Detect which cell encompasses the target text, then output its (X, Y) center coordinate. 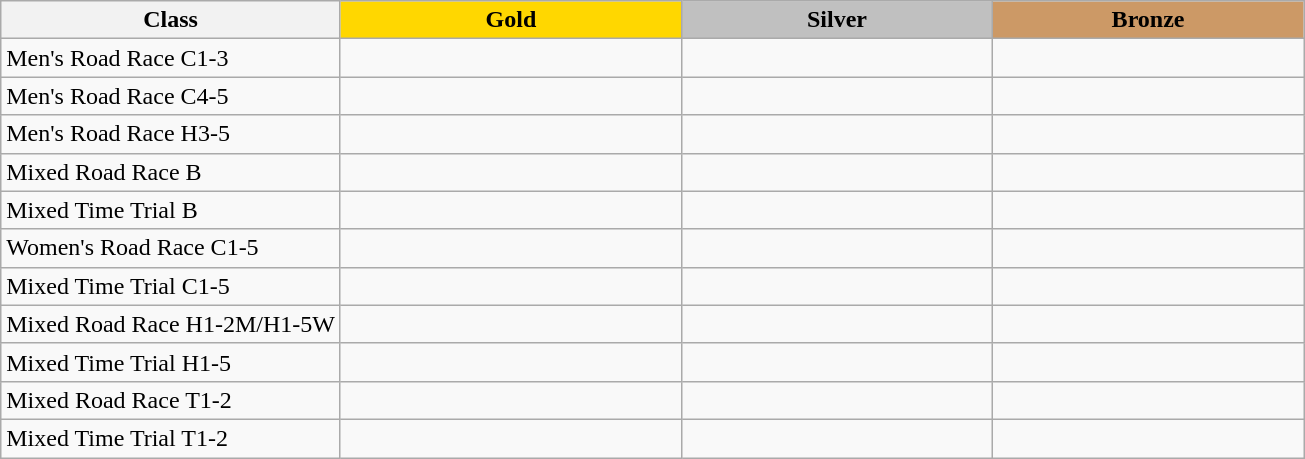
Mixed Road Race B (171, 172)
Silver (836, 20)
Men's Road Race C1-3 (171, 58)
Mixed Time Trial C1-5 (171, 286)
Mixed Time Trial T1-2 (171, 438)
Mixed Road Race H1-2M/H1-5W (171, 324)
Mixed Time Trial H1-5 (171, 362)
Men's Road Race H3-5 (171, 134)
Bronze (1148, 20)
Mixed Time Trial B (171, 210)
Mixed Road Race T1-2 (171, 400)
Women's Road Race C1-5 (171, 248)
Gold (510, 20)
Class (171, 20)
Men's Road Race C4-5 (171, 96)
